For the text-containing cell, return its midpoint in (x, y) coordinate format. 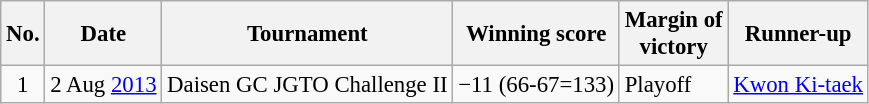
2 Aug 2013 (104, 85)
Playoff (674, 85)
Date (104, 34)
Tournament (308, 34)
No. (23, 34)
Margin ofvictory (674, 34)
−11 (66-67=133) (536, 85)
1 (23, 85)
Runner-up (798, 34)
Winning score (536, 34)
Kwon Ki-taek (798, 85)
Daisen GC JGTO Challenge II (308, 85)
